Locate the cell with the specified text and output its (X, Y) center coordinate. 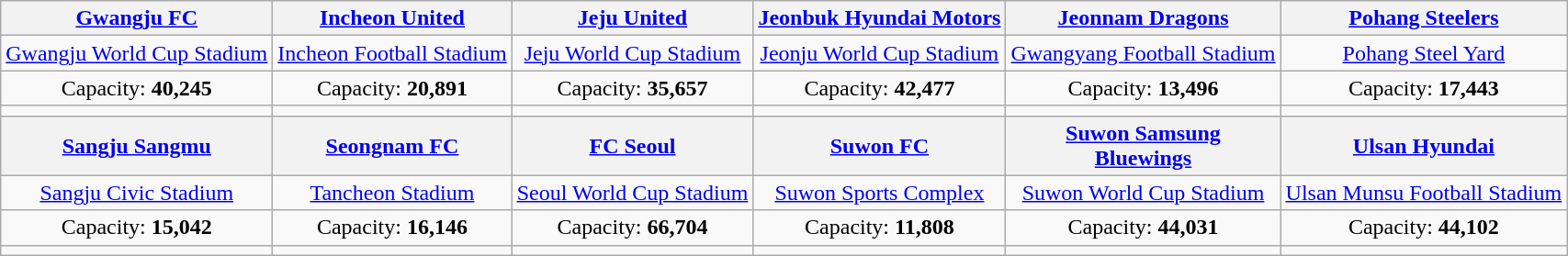
Capacity: 13,496 (1143, 88)
Capacity: 40,245 (137, 88)
Seongnam FC (392, 145)
Capacity: 11,808 (880, 228)
Capacity: 44,031 (1143, 228)
Ulsan Munsu Football Stadium (1424, 193)
Suwon Sports Complex (880, 193)
Capacity: 35,657 (632, 88)
Incheon United (392, 18)
Capacity: 20,891 (392, 88)
Tancheon Stadium (392, 193)
Suwon SamsungBluewings (1143, 145)
Suwon FC (880, 145)
Ulsan Hyundai (1424, 145)
Gwangju World Cup Stadium (137, 53)
Capacity: 66,704 (632, 228)
Pohang Steel Yard (1424, 53)
Incheon Football Stadium (392, 53)
Suwon World Cup Stadium (1143, 193)
Sangju Civic Stadium (137, 193)
Capacity: 16,146 (392, 228)
Jeonbuk Hyundai Motors (880, 18)
Seoul World Cup Stadium (632, 193)
Capacity: 15,042 (137, 228)
Sangju Sangmu (137, 145)
Gwangyang Football Stadium (1143, 53)
Capacity: 44,102 (1424, 228)
Gwangju FC (137, 18)
Jeonju World Cup Stadium (880, 53)
Capacity: 42,477 (880, 88)
Jeonnam Dragons (1143, 18)
Capacity: 17,443 (1424, 88)
Jeju World Cup Stadium (632, 53)
Jeju United (632, 18)
Pohang Steelers (1424, 18)
FC Seoul (632, 145)
